Pinpoint the cell where the given text exists, returning its [x, y] midpoint coordinate. 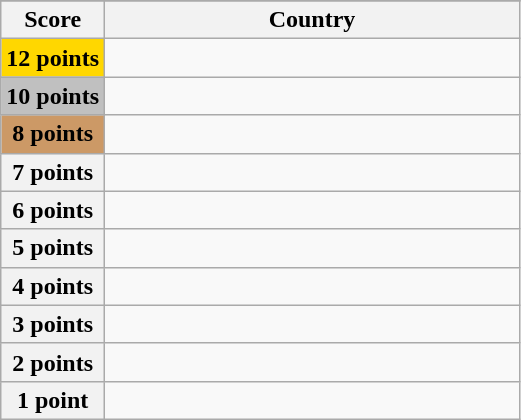
5 points [53, 248]
Score [53, 20]
7 points [53, 172]
1 point [53, 400]
2 points [53, 362]
3 points [53, 324]
8 points [53, 134]
10 points [53, 96]
6 points [53, 210]
Country [312, 20]
4 points [53, 286]
12 points [53, 58]
